Provide the [X, Y] coordinate of the cell's center where the given text is located.  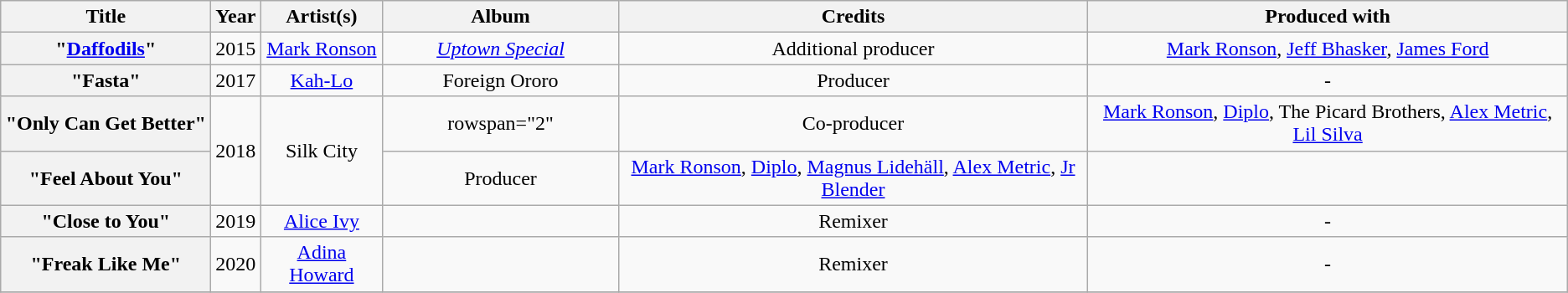
"Freak Like Me" [106, 265]
2020 [236, 265]
Foreign Ororo [501, 80]
"Daffodils" [106, 49]
"Feel About You" [106, 177]
2018 [236, 151]
Mark Ronson, Jeff Bhasker, James Ford [1328, 49]
Year [236, 17]
Mark Ronson, Diplo, Magnus Lidehäll, Alex Metric, Jr Blender [853, 177]
Silk City [322, 151]
Uptown Special [501, 49]
Album [501, 17]
Title [106, 17]
2019 [236, 221]
Artist(s) [322, 17]
Kah-Lo [322, 80]
Adina Howard [322, 265]
"Close to You" [106, 221]
2015 [236, 49]
Mark Ronson, Diplo, The Picard Brothers, Alex Metric, Lil Silva [1328, 124]
2017 [236, 80]
Additional producer [853, 49]
Mark Ronson [322, 49]
Alice Ivy [322, 221]
rowspan="2" [501, 124]
"Only Can Get Better" [106, 124]
Co-producer [853, 124]
Produced with [1328, 17]
"Fasta" [106, 80]
Credits [853, 17]
